Output the (x, y) coordinate of the center of the cell containing the given text.  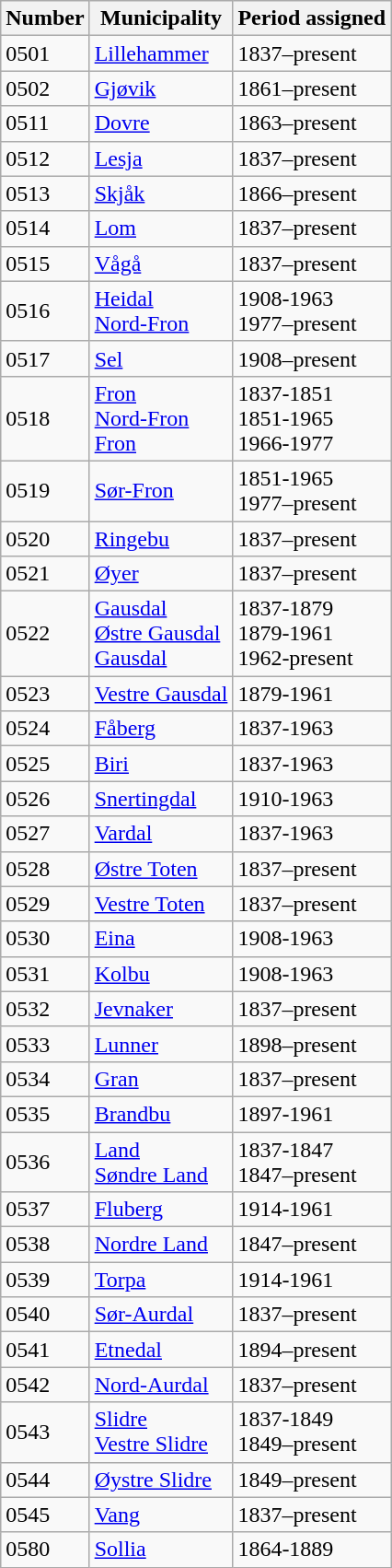
Vestre Toten (161, 904)
0502 (45, 88)
1864-1889 (312, 1550)
1851-19651977–present (312, 490)
0527 (45, 834)
0526 (45, 799)
1908–present (312, 358)
0518 (45, 418)
Dovre (161, 123)
Ringebu (161, 539)
Etnedal (161, 1350)
0532 (45, 1009)
Vardal (161, 834)
0529 (45, 904)
1837-18511851-19651966-1977 (312, 418)
Sollia (161, 1550)
Vang (161, 1515)
FronNord-FronFron (161, 418)
Fluberg (161, 1210)
Snertingdal (161, 799)
GausdalØstre GausdalGausdal (161, 634)
1879-1961 (312, 694)
Brandbu (161, 1114)
1837-18471847–present (312, 1161)
Vestre Gausdal (161, 694)
Number (45, 18)
Lunner (161, 1044)
0523 (45, 694)
Gran (161, 1079)
0513 (45, 193)
0533 (45, 1044)
Sel (161, 358)
1866–present (312, 193)
0580 (45, 1550)
0511 (45, 123)
Skjåk (161, 193)
1908-19631977–present (312, 311)
Sør-Fron (161, 490)
0528 (45, 869)
0520 (45, 539)
0525 (45, 764)
Kolbu (161, 974)
1863–present (312, 123)
0522 (45, 634)
0538 (45, 1245)
0530 (45, 939)
0534 (45, 1079)
0521 (45, 574)
0537 (45, 1210)
LandSøndre Land (161, 1161)
Municipality (161, 18)
0536 (45, 1161)
Period assigned (312, 18)
Øyer (161, 574)
0535 (45, 1114)
1837-18491849–present (312, 1432)
Lesja (161, 158)
1897-1961 (312, 1114)
0516 (45, 311)
1849–present (312, 1480)
Nord-Aurdal (161, 1385)
Torpa (161, 1280)
Jevnaker (161, 1009)
0539 (45, 1280)
0515 (45, 263)
1847–present (312, 1245)
0501 (45, 53)
0514 (45, 228)
1910-1963 (312, 799)
0531 (45, 974)
Gjøvik (161, 88)
SlidreVestre Slidre (161, 1432)
1861–present (312, 88)
0524 (45, 729)
0542 (45, 1385)
0541 (45, 1350)
0544 (45, 1480)
Øystre Slidre (161, 1480)
Østre Toten (161, 869)
Lom (161, 228)
0543 (45, 1432)
0540 (45, 1315)
0519 (45, 490)
Nordre Land (161, 1245)
HeidalNord-Fron (161, 311)
Lillehammer (161, 53)
Biri (161, 764)
Eina (161, 939)
0512 (45, 158)
Fåberg (161, 729)
0517 (45, 358)
1894–present (312, 1350)
0545 (45, 1515)
1898–present (312, 1044)
Vågå (161, 263)
Sør-Aurdal (161, 1315)
1837-18791879-19611962-present (312, 634)
